From the cell containing the given text, extract its center point as (x, y) coordinate. 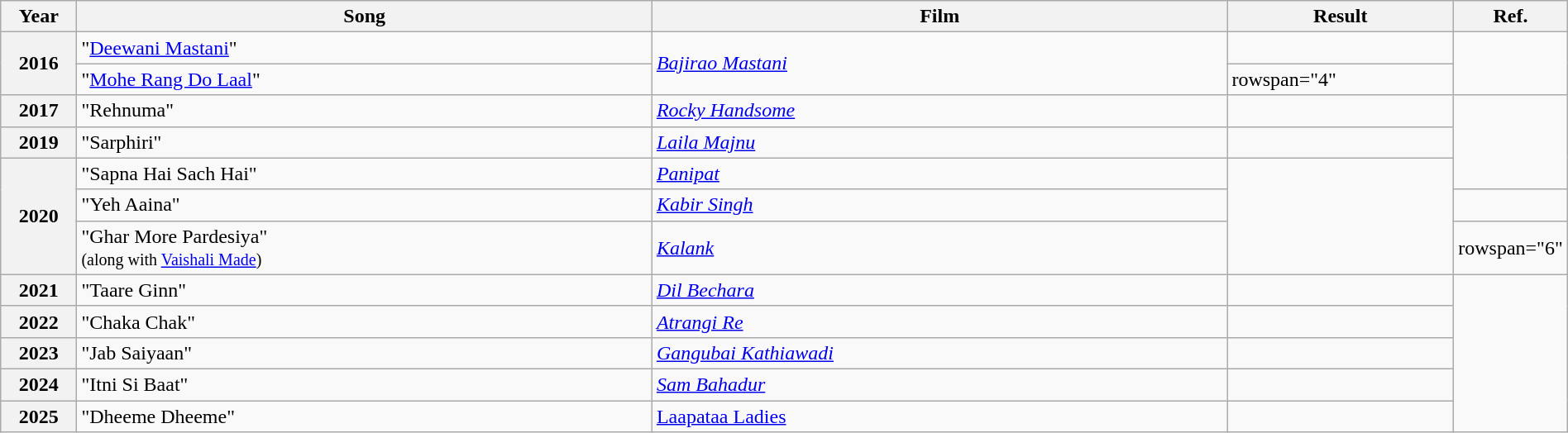
"Itni Si Baat" (364, 384)
rowspan="6" (1511, 248)
"Deewani Mastani" (364, 48)
"Yeh Aaina" (364, 205)
2023 (39, 353)
Film (939, 17)
2020 (39, 216)
Panipat (939, 174)
"Jab Saiyaan" (364, 353)
Dil Bechara (939, 290)
2021 (39, 290)
Result (1341, 17)
"Rehnuma" (364, 111)
Kabir Singh (939, 205)
Laapataa Ladies (939, 416)
Atrangi Re (939, 321)
Song (364, 17)
"Mohe Rang Do Laal" (364, 79)
2017 (39, 111)
2016 (39, 64)
"Taare Ginn" (364, 290)
Year (39, 17)
2022 (39, 321)
2019 (39, 142)
rowspan="4" (1341, 79)
Bajirao Mastani (939, 64)
Rocky Handsome (939, 111)
Gangubai Kathiawadi (939, 353)
2024 (39, 384)
Ref. (1511, 17)
"Ghar More Pardesiya"(along with Vaishali Made) (364, 248)
"Dheeme Dheeme" (364, 416)
"Sapna Hai Sach Hai" (364, 174)
Laila Majnu (939, 142)
"Sarphiri" (364, 142)
2025 (39, 416)
Kalank (939, 248)
Sam Bahadur (939, 384)
"Chaka Chak" (364, 321)
